Provide the [X, Y] coordinate of the cell's center where the given text is located.  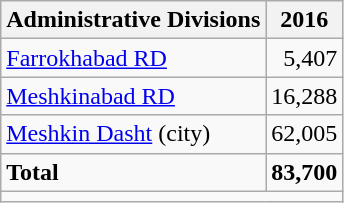
Meshkinabad RD [134, 96]
2016 [304, 20]
16,288 [304, 96]
Total [134, 172]
62,005 [304, 134]
5,407 [304, 58]
83,700 [304, 172]
Administrative Divisions [134, 20]
Farrokhabad RD [134, 58]
Meshkin Dasht (city) [134, 134]
